Search for the cell housing the specified text and yield its (x, y) center coordinate. 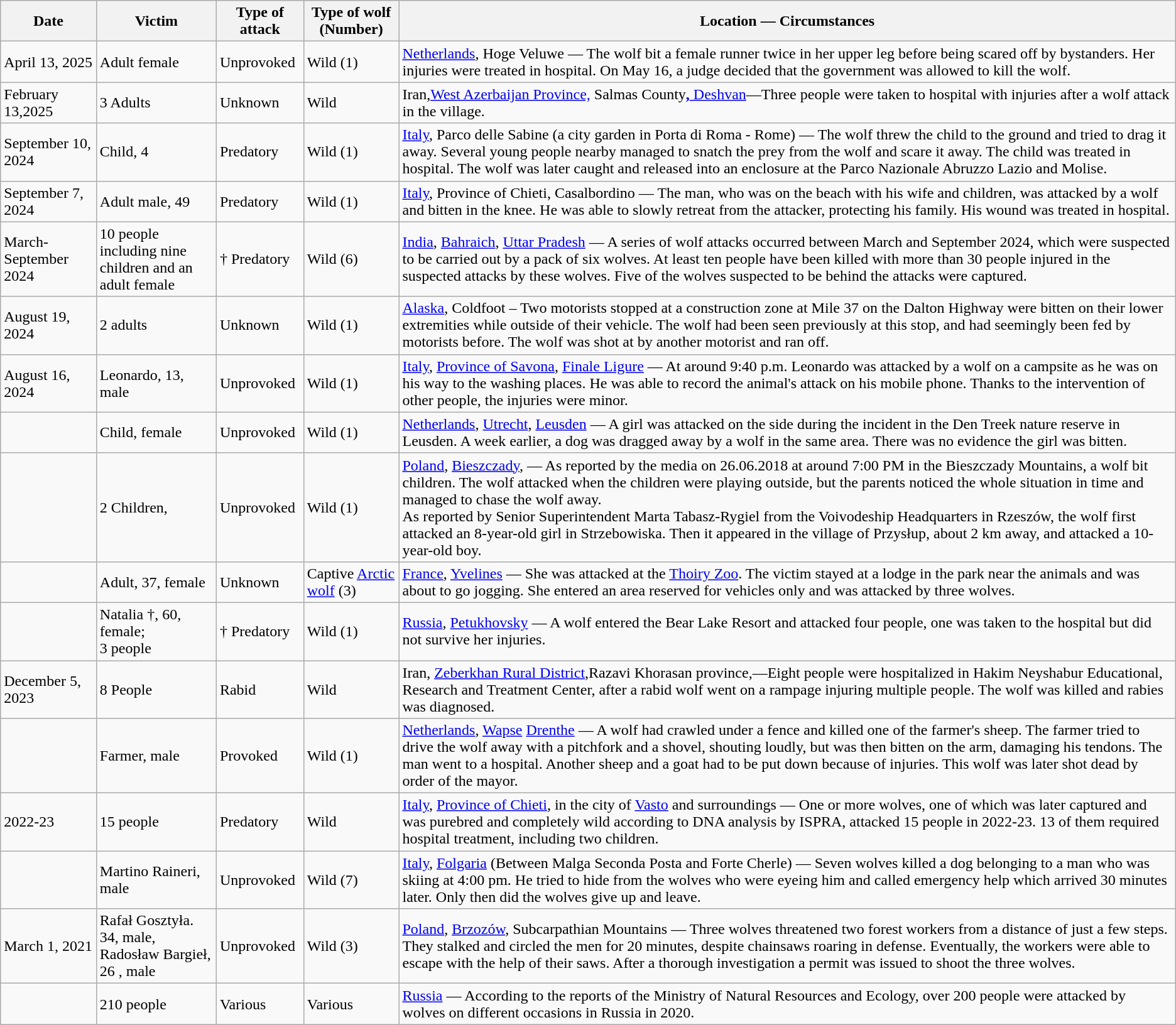
Adult male, 49 (156, 201)
Captive Arctic wolf (3) (351, 582)
Provoked (260, 756)
Type of wolf (Number) (351, 21)
Farmer, male (156, 756)
Location — Circumstances (787, 21)
Victim (156, 21)
Leonardo, 13, male (156, 383)
15 people (156, 822)
September 10, 2024 (49, 152)
April 13, 2025 (49, 62)
Wild (7) (351, 880)
March- September 2024 (49, 259)
Iran,West Azerbaijan Province, Salmas County, Deshvan—Three people were taken to hospital with injuries after a wolf attack in the village. (787, 103)
August 16, 2024 (49, 383)
Rafał Gosztyła. 34, male, Radosław Bargieł, 26 , male (156, 946)
March 1, 2021 (49, 946)
December 5, 2023 (49, 690)
Natalia †, 60, female;3 people (156, 631)
Adult, 37, female (156, 582)
3 Adults (156, 103)
2 Children, (156, 507)
Child, female (156, 432)
August 19, 2024 (49, 325)
Wild (3) (351, 946)
Type of attack (260, 21)
2022-23 (49, 822)
Russia, Petukhovsky — A wolf entered the Bear Lake Resort and attacked four people, one was taken to the hospital but did not survive her injuries. (787, 631)
Date (49, 21)
Child, 4 (156, 152)
September 7,2024 (49, 201)
Wild (6) (351, 259)
Adult female (156, 62)
February 13,2025 (49, 103)
210 people (156, 1004)
2 adults (156, 325)
10 people including nine children and an adult female (156, 259)
8 People (156, 690)
Martino Raineri, male (156, 880)
Rabid (260, 690)
